Return [X, Y] of the center of cell containing provided text 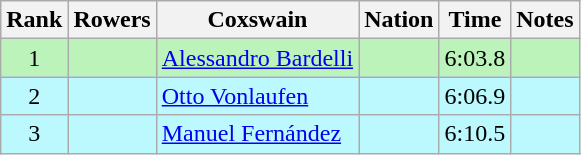
Rank [34, 20]
Rowers [112, 20]
6:06.9 [475, 96]
Otto Vonlaufen [257, 96]
2 [34, 96]
Coxswain [257, 20]
Nation [399, 20]
Time [475, 20]
Manuel Fernández [257, 134]
Notes [545, 20]
3 [34, 134]
1 [34, 58]
Alessandro Bardelli [257, 58]
6:03.8 [475, 58]
6:10.5 [475, 134]
